Pinpoint the cell where the given text exists, returning its (x, y) midpoint coordinate. 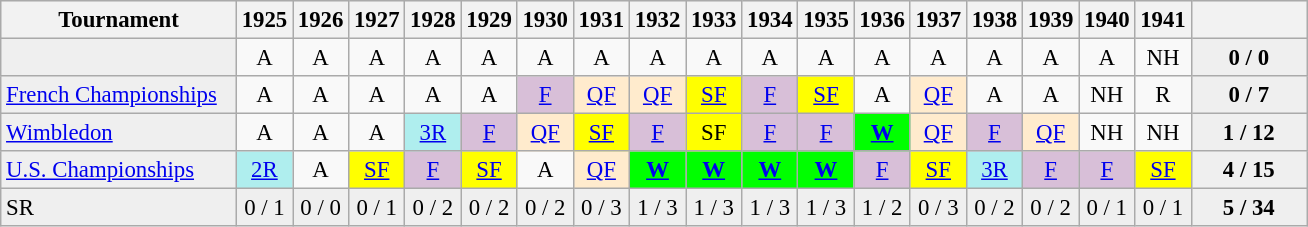
1929 (489, 20)
U.S. Championships (119, 170)
SR (119, 208)
Tournament (119, 20)
1941 (1163, 20)
0 / 7 (1249, 95)
Wimbledon (119, 133)
R (1163, 95)
1934 (770, 20)
1939 (1051, 20)
1935 (826, 20)
1928 (433, 20)
4 / 15 (1249, 170)
1933 (714, 20)
1 / 2 (882, 208)
1927 (377, 20)
1938 (994, 20)
1 / 12 (1249, 133)
1926 (320, 20)
1931 (601, 20)
5 / 34 (1249, 208)
1937 (938, 20)
1930 (545, 20)
1925 (264, 20)
1940 (1107, 20)
1936 (882, 20)
2R (264, 170)
French Championships (119, 95)
1932 (657, 20)
